Scan for the cell matching the given text and deliver its [x, y] coordinate at center. 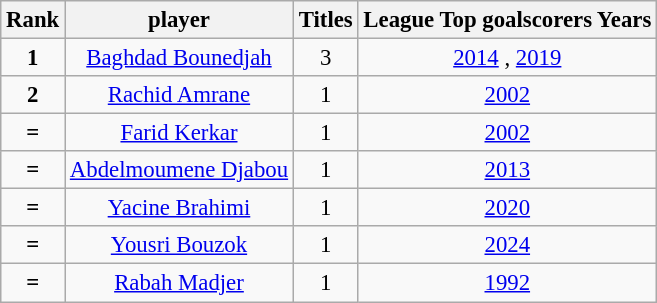
Titles [326, 20]
3 [326, 58]
2024 [508, 245]
Yacine Brahimi [180, 208]
player [180, 20]
Yousri Bouzok [180, 245]
1992 [508, 283]
Abdelmoumene Djabou [180, 170]
League Top goalscorers Years [508, 20]
2014 , 2019 [508, 58]
Rachid Amrane [180, 95]
Baghdad Bounedjah [180, 58]
2 [33, 95]
2020 [508, 208]
Farid Kerkar [180, 133]
2013 [508, 170]
Rabah Madjer [180, 283]
Rank [33, 20]
